Pinpoint the cell where the given text exists, returning its (X, Y) midpoint coordinate. 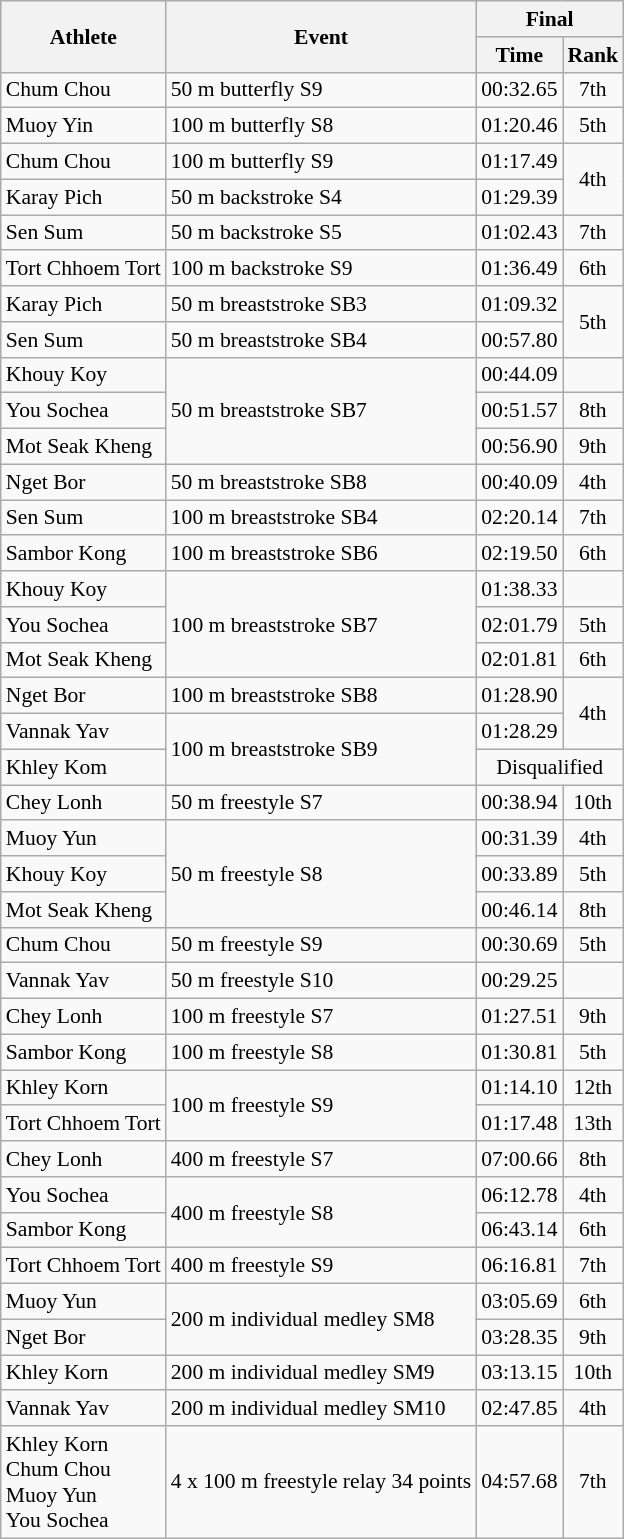
50 m breaststroke SB4 (321, 340)
00:44.09 (519, 375)
Khley Kom (84, 767)
Event (321, 36)
100 m freestyle S7 (321, 1017)
00:30.69 (519, 945)
00:46.14 (519, 910)
03:13.15 (519, 1373)
00:40.09 (519, 482)
100 m breaststroke SB9 (321, 750)
100 m butterfly S9 (321, 162)
01:09.32 (519, 304)
00:51.57 (519, 411)
Khley KornChum ChouMuoy YunYou Sochea (84, 1482)
50 m freestyle S8 (321, 874)
00:57.80 (519, 340)
02:47.85 (519, 1409)
06:43.14 (519, 1230)
50 m freestyle S9 (321, 945)
01:29.39 (519, 197)
03:28.35 (519, 1337)
04:57.68 (519, 1482)
03:05.69 (519, 1302)
13th (594, 1124)
00:32.65 (519, 90)
Time (519, 55)
100 m breaststroke SB6 (321, 554)
06:16.81 (519, 1266)
01:17.49 (519, 162)
02:01.79 (519, 625)
06:12.78 (519, 1195)
400 m freestyle S7 (321, 1159)
400 m freestyle S9 (321, 1266)
02:19.50 (519, 554)
200 m individual medley SM8 (321, 1320)
100 m breaststroke SB7 (321, 624)
Disqualified (550, 767)
07:00.66 (519, 1159)
00:33.89 (519, 874)
400 m freestyle S8 (321, 1212)
Muoy Yin (84, 126)
50 m breaststroke SB7 (321, 410)
50 m freestyle S7 (321, 803)
50 m breaststroke SB3 (321, 304)
01:38.33 (519, 589)
200 m individual medley SM10 (321, 1409)
00:29.25 (519, 981)
50 m freestyle S10 (321, 981)
Rank (594, 55)
02:01.81 (519, 660)
200 m individual medley SM9 (321, 1373)
01:14.10 (519, 1088)
4 x 100 m freestyle relay 34 points (321, 1482)
100 m breaststroke SB8 (321, 696)
Final (550, 19)
02:20.14 (519, 518)
50 m backstroke S5 (321, 233)
50 m backstroke S4 (321, 197)
100 m butterfly S8 (321, 126)
12th (594, 1088)
00:31.39 (519, 839)
100 m freestyle S9 (321, 1106)
01:02.43 (519, 233)
01:30.81 (519, 1052)
01:28.29 (519, 732)
100 m freestyle S8 (321, 1052)
00:56.90 (519, 447)
00:38.94 (519, 803)
100 m breaststroke SB4 (321, 518)
100 m backstroke S9 (321, 269)
01:20.46 (519, 126)
01:27.51 (519, 1017)
Athlete (84, 36)
50 m breaststroke SB8 (321, 482)
01:36.49 (519, 269)
50 m butterfly S9 (321, 90)
01:28.90 (519, 696)
01:17.48 (519, 1124)
